Return (X, Y) of the center of cell containing provided text 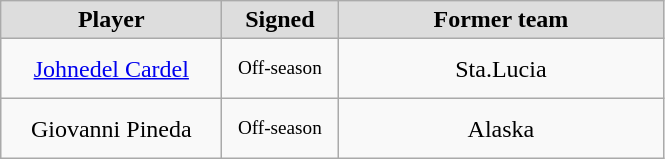
Sta.Lucia (501, 69)
Giovanni Pineda (112, 129)
Johnedel Cardel (112, 69)
Former team (501, 20)
Alaska (501, 129)
Signed (280, 20)
Player (112, 20)
